Locate the cell with the specified text and output its [x, y] center coordinate. 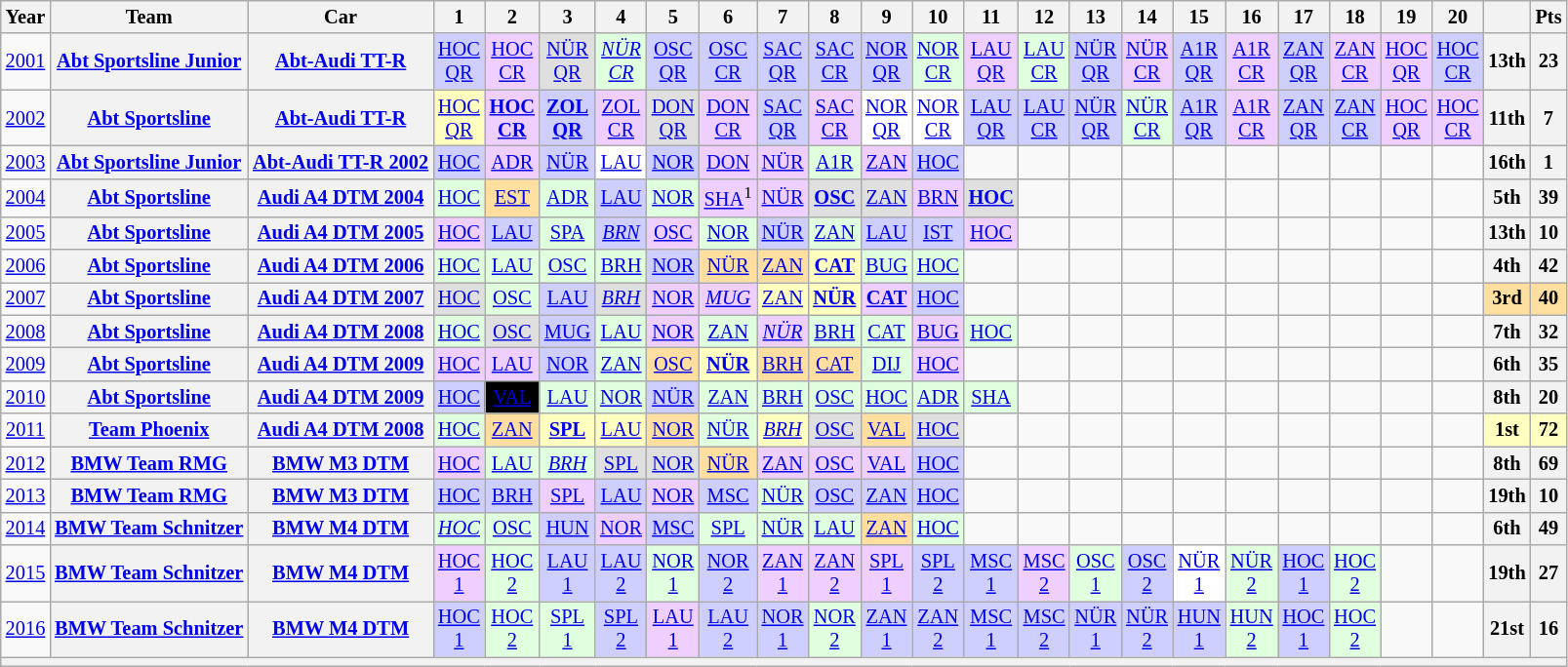
2001 [25, 61]
7th [1507, 332]
A1R [834, 162]
5th [1507, 197]
18 [1354, 17]
2016 [25, 629]
3rd [1507, 298]
2003 [25, 162]
2012 [25, 463]
2014 [25, 529]
SHA [991, 397]
69 [1549, 463]
39 [1549, 197]
Pts [1549, 17]
35 [1549, 365]
2015 [25, 572]
13 [1095, 17]
OSC2 [1147, 572]
8 [834, 17]
Audi A4 DTM 2007 [341, 298]
Year [25, 17]
2004 [25, 197]
ZOLCR [621, 118]
DONQR [673, 118]
32 [1549, 332]
DON [728, 162]
IST [939, 233]
Audi A4 DTM 2006 [341, 266]
4 [621, 17]
6 [728, 17]
14 [1147, 17]
4th [1507, 266]
2002 [25, 118]
49 [1549, 529]
16th [1507, 162]
19 [1407, 17]
2009 [25, 365]
12 [1044, 17]
15 [1199, 17]
HUN1 [1199, 629]
OSC1 [1095, 572]
2007 [25, 298]
2006 [25, 266]
Audi A4 DTM 2004 [341, 197]
2011 [25, 430]
SHA1 [728, 197]
HUN2 [1252, 629]
2010 [25, 397]
OSCQR [673, 61]
3 [568, 17]
SPA [568, 233]
DIJ [886, 365]
9 [886, 17]
40 [1549, 298]
72 [1549, 430]
17 [1304, 17]
5 [673, 17]
Team [148, 17]
Team Phoenix [148, 430]
2013 [25, 495]
2 [512, 17]
Abt-Audi TT-R 2002 [341, 162]
21st [1507, 629]
ZOLQR [568, 118]
42 [1549, 266]
DONCR [728, 118]
OSCCR [728, 61]
1st [1507, 430]
Audi A4 DTM 2005 [341, 233]
11 [991, 17]
2005 [25, 233]
2008 [25, 332]
EST [512, 197]
23 [1549, 61]
HUN [568, 529]
27 [1549, 572]
Car [341, 17]
11th [1507, 118]
